Locate the cell with the specified text and output its (x, y) center coordinate. 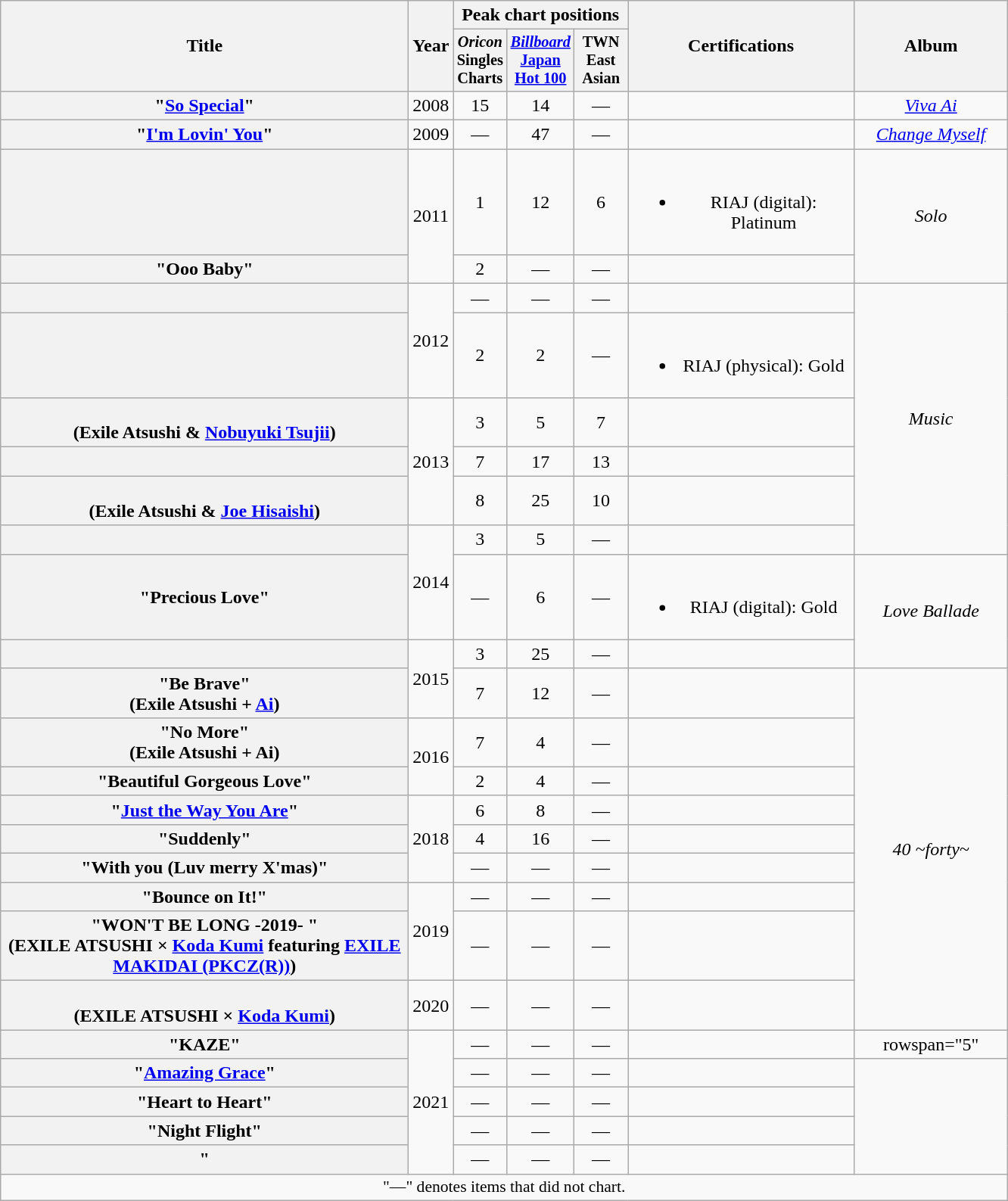
17 (540, 462)
"KAZE" (204, 1044)
"I'm Lovin' You" (204, 135)
2013 (431, 462)
Billboard Japan Hot 100 (540, 61)
Solo (931, 216)
2008 (431, 105)
Year (431, 46)
"—" denotes items that did not chart. (504, 1187)
Viva Ai (931, 105)
Music (931, 419)
Title (204, 46)
"WON'T BE LONG -2019- "(EXILE ATSUSHI × Koda Kumi featuring EXILE MAKIDAI (PKCZ(R))) (204, 946)
"Heart to Heart" (204, 1102)
1 (480, 202)
(Exile Atsushi & Joe Hisaishi) (204, 501)
15 (480, 105)
RIAJ (physical): Gold (742, 356)
RIAJ (digital): Gold (742, 596)
40 ~forty~ (931, 849)
"Be Brave"(Exile Atsushi + Ai) (204, 693)
RIAJ (digital): Platinum (742, 202)
TWN East Asian (601, 61)
"Amazing Grace" (204, 1073)
Certifications (742, 46)
2020 (431, 1005)
"Suddenly" (204, 839)
2019 (431, 932)
"No More"(Exile Atsushi + Ai) (204, 742)
16 (540, 839)
Peak chart positions (540, 15)
(EXILE ATSUSHI × Koda Kumi) (204, 1005)
"Night Flight" (204, 1131)
Change Myself (931, 135)
"Just the Way You Are" (204, 810)
2012 (431, 341)
"So Special" (204, 105)
Love Ballade (931, 611)
13 (601, 462)
2018 (431, 839)
"Ooo Baby" (204, 269)
Album (931, 46)
2014 (431, 583)
"Bounce on It!" (204, 897)
2011 (431, 216)
rowspan="5" (931, 1044)
2016 (431, 757)
2021 (431, 1102)
2009 (431, 135)
"Beautiful Gorgeous Love" (204, 781)
2015 (431, 678)
"Precious Love" (204, 596)
14 (540, 105)
47 (540, 135)
10 (601, 501)
(Exile Atsushi & Nobuyuki Tsujii) (204, 422)
Oricon Singles Charts (480, 61)
" (204, 1159)
"With you (Luv merry X'mas)" (204, 868)
